Scan for the cell matching the given text and deliver its [X, Y] coordinate at center. 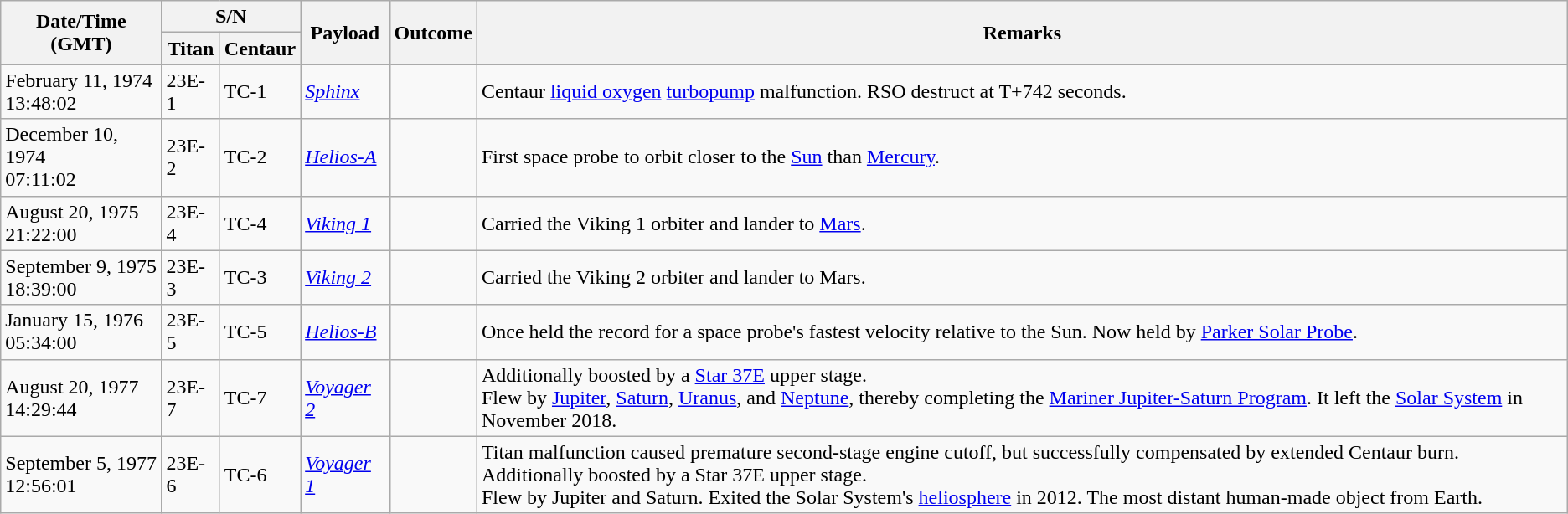
23E-7 [191, 398]
TC-1 [260, 92]
Date/Time (GMT) [81, 33]
Viking 2 [345, 278]
TC-3 [260, 278]
Payload [345, 33]
23E-6 [191, 475]
TC-5 [260, 332]
September 5, 197712:56:01 [81, 475]
TC-6 [260, 475]
TC-7 [260, 398]
Remarks [1022, 33]
January 15, 197605:34:00 [81, 332]
23E-2 [191, 157]
23E-3 [191, 278]
December 10, 197407:11:02 [81, 157]
August 20, 197714:29:44 [81, 398]
Centaur liquid oxygen turbopump malfunction. RSO destruct at T+742 seconds. [1022, 92]
Helios-B [345, 332]
23E-1 [191, 92]
Voyager 2 [345, 398]
S/N [231, 17]
Helios-A [345, 157]
Titan [191, 49]
Carried the Viking 1 orbiter and lander to Mars. [1022, 223]
Once held the record for a space probe's fastest velocity relative to the Sun. Now held by Parker Solar Probe. [1022, 332]
September 9, 197518:39:00 [81, 278]
Centaur [260, 49]
23E-4 [191, 223]
Viking 1 [345, 223]
Outcome [433, 33]
TC-4 [260, 223]
August 20, 197521:22:00 [81, 223]
February 11, 197413:48:02 [81, 92]
Voyager 1 [345, 475]
First space probe to orbit closer to the Sun than Mercury. [1022, 157]
Carried the Viking 2 orbiter and lander to Mars. [1022, 278]
Sphinx [345, 92]
23E-5 [191, 332]
TC-2 [260, 157]
